Identify which cell holds the provided text, then report its (X, Y) central coordinate. 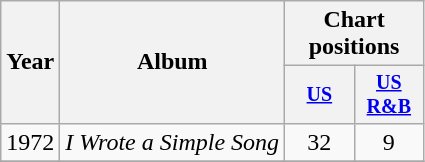
I Wrote a Simple Song (172, 142)
Album (172, 62)
Year (30, 62)
1972 (30, 142)
Chart positions (354, 34)
32 (320, 142)
US (320, 94)
9 (388, 142)
USR&B (388, 94)
